Scan for the cell matching the given text and deliver its (x, y) coordinate at center. 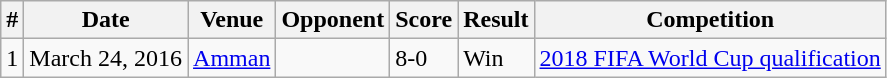
Score (424, 20)
Date (106, 20)
March 24, 2016 (106, 58)
Win (496, 58)
1 (12, 58)
Venue (232, 20)
Result (496, 20)
2018 FIFA World Cup qualification (710, 58)
8-0 (424, 58)
Amman (232, 58)
Opponent (333, 20)
# (12, 20)
Competition (710, 20)
